Determine the [X, Y] coordinate at the center of the cell enclosing the given text.  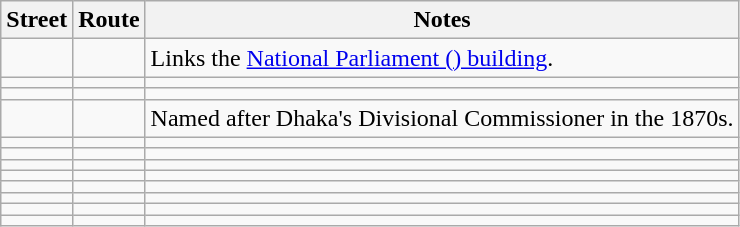
Street [37, 20]
Route [109, 20]
Named after Dhaka's Divisional Commissioner in the 1870s. [442, 118]
Notes [442, 20]
Links the National Parliament () building. [442, 58]
